Identify which cell holds the provided text, then report its [X, Y] central coordinate. 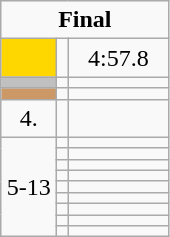
Final [85, 20]
5-13 [29, 187]
4. [29, 118]
4:57.8 [118, 58]
